Detect which cell encompasses the target text, then output its (x, y) center coordinate. 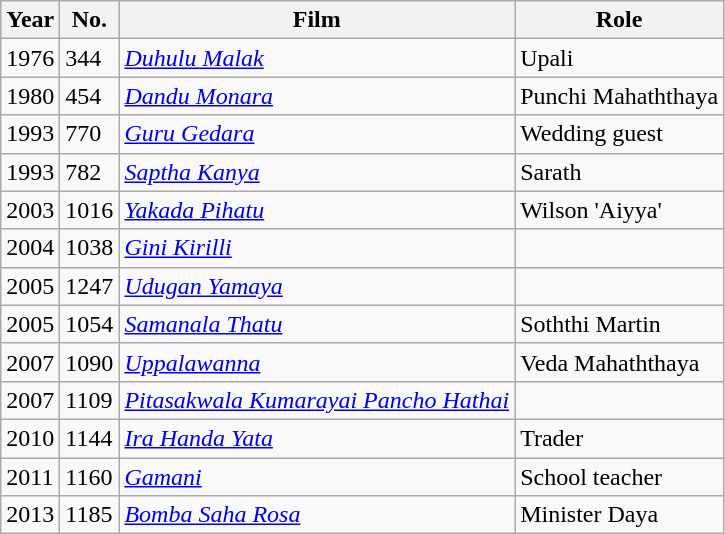
2013 (30, 515)
Wilson 'Aiyya' (620, 210)
1144 (90, 438)
1109 (90, 400)
Guru Gedara (317, 134)
2010 (30, 438)
Ira Handa Yata (317, 438)
2003 (30, 210)
1980 (30, 96)
344 (90, 58)
Soththi Martin (620, 324)
Punchi Mahaththaya (620, 96)
Pitasakwala Kumarayai Pancho Hathai (317, 400)
454 (90, 96)
School teacher (620, 477)
Samanala Thatu (317, 324)
1016 (90, 210)
Upali (620, 58)
Udugan Yamaya (317, 286)
Year (30, 20)
Bomba Saha Rosa (317, 515)
No. (90, 20)
1976 (30, 58)
1038 (90, 248)
Veda Mahaththaya (620, 362)
1090 (90, 362)
Film (317, 20)
1247 (90, 286)
Wedding guest (620, 134)
782 (90, 172)
Role (620, 20)
Gamani (317, 477)
Sarath (620, 172)
2011 (30, 477)
Uppalawanna (317, 362)
1185 (90, 515)
Trader (620, 438)
Minister Daya (620, 515)
2004 (30, 248)
Yakada Pihatu (317, 210)
770 (90, 134)
Duhulu Malak (317, 58)
1054 (90, 324)
Saptha Kanya (317, 172)
Dandu Monara (317, 96)
1160 (90, 477)
Gini Kirilli (317, 248)
